Locate the cell with the specified text and output its (X, Y) center coordinate. 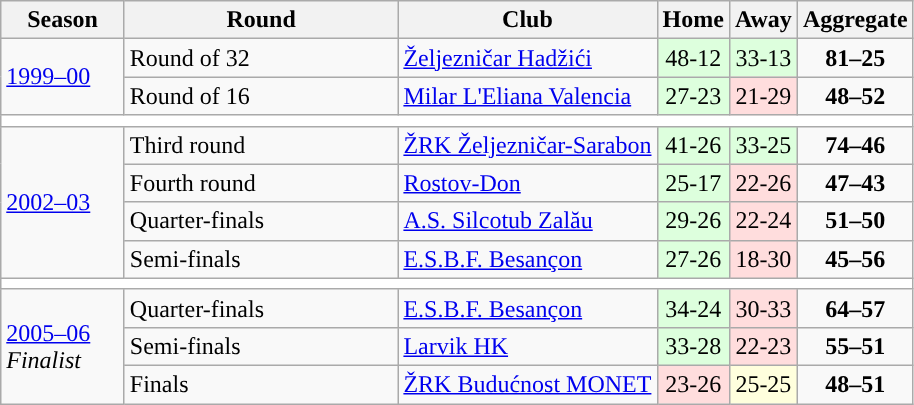
45–56 (855, 259)
64–57 (855, 308)
25-25 (763, 384)
22-23 (763, 346)
ŽRK Budućnost MONET (528, 384)
33-25 (763, 145)
22-26 (763, 183)
81–25 (855, 58)
29-26 (693, 221)
47–43 (855, 183)
27-26 (693, 259)
51–50 (855, 221)
2002–03 (63, 202)
48-12 (693, 58)
1999–00 (63, 77)
Rostov-Don (528, 183)
Home (693, 20)
Fourth round (261, 183)
27-23 (693, 96)
Away (763, 20)
34-24 (693, 308)
A.S. Silcotub Zalău (528, 221)
Finals (261, 384)
23-26 (693, 384)
48–52 (855, 96)
Round (261, 20)
Club (528, 20)
41-26 (693, 145)
Aggregate (855, 20)
Larvik HK (528, 346)
Round of 16 (261, 96)
Round of 32 (261, 58)
22-24 (763, 221)
30-33 (763, 308)
18-30 (763, 259)
21-29 (763, 96)
Third round (261, 145)
33-28 (693, 346)
48–51 (855, 384)
55–51 (855, 346)
33-13 (763, 58)
ŽRK Željezničar-Sarabon (528, 145)
Milar L'Eliana Valencia (528, 96)
Season (63, 20)
74–46 (855, 145)
25-17 (693, 183)
Željezničar Hadžići (528, 58)
2005–06 Finalist (63, 346)
